Capture the cell that displays the provided text and extract its (x, y) central coordinate. 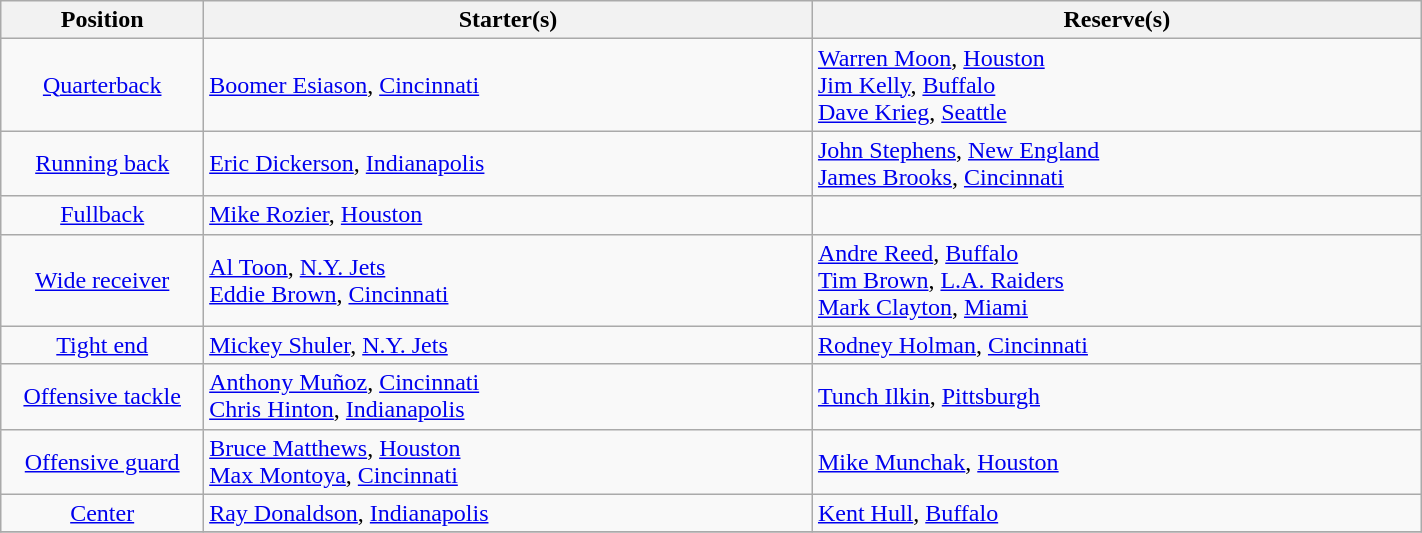
Bruce Matthews, Houston Max Montoya, Cincinnati (508, 462)
Rodney Holman, Cincinnati (1116, 345)
Reserve(s) (1116, 20)
Tunch Ilkin, Pittsburgh (1116, 396)
Eric Dickerson, Indianapolis (508, 164)
Position (102, 20)
Center (102, 513)
Offensive tackle (102, 396)
Mickey Shuler, N.Y. Jets (508, 345)
Fullback (102, 215)
Ray Donaldson, Indianapolis (508, 513)
Al Toon, N.Y. Jets Eddie Brown, Cincinnati (508, 280)
Starter(s) (508, 20)
Andre Reed, Buffalo Tim Brown, L.A. Raiders Mark Clayton, Miami (1116, 280)
Boomer Esiason, Cincinnati (508, 85)
Kent Hull, Buffalo (1116, 513)
Mike Rozier, Houston (508, 215)
Tight end (102, 345)
Mike Munchak, Houston (1116, 462)
Warren Moon, Houston Jim Kelly, Buffalo Dave Krieg, Seattle (1116, 85)
Wide receiver (102, 280)
John Stephens, New England James Brooks, Cincinnati (1116, 164)
Offensive guard (102, 462)
Running back (102, 164)
Quarterback (102, 85)
Anthony Muñoz, Cincinnati Chris Hinton, Indianapolis (508, 396)
